Pinpoint the cell where the given text exists, returning its (x, y) midpoint coordinate. 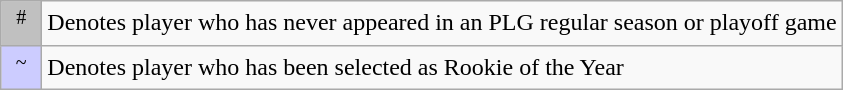
~ (22, 68)
Denotes player who has never appeared in an PLG regular season or playoff game (442, 24)
# (22, 24)
Denotes player who has been selected as Rookie of the Year (442, 68)
